Return [X, Y] of the center of cell containing provided text 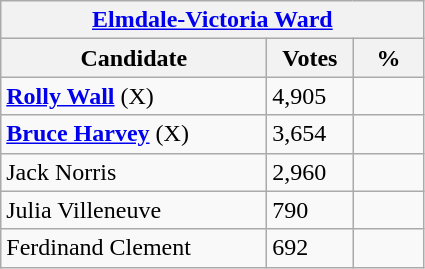
3,654 [310, 134]
Ferdinand Clement [134, 248]
Bruce Harvey (X) [134, 134]
Julia Villeneuve [134, 210]
4,905 [310, 96]
Rolly Wall (X) [134, 96]
Votes [310, 58]
2,960 [310, 172]
Jack Norris [134, 172]
Elmdale-Victoria Ward [212, 20]
790 [310, 210]
Candidate [134, 58]
692 [310, 248]
% [388, 58]
